Determine the [X, Y] coordinate at the center of the cell enclosing the given text.  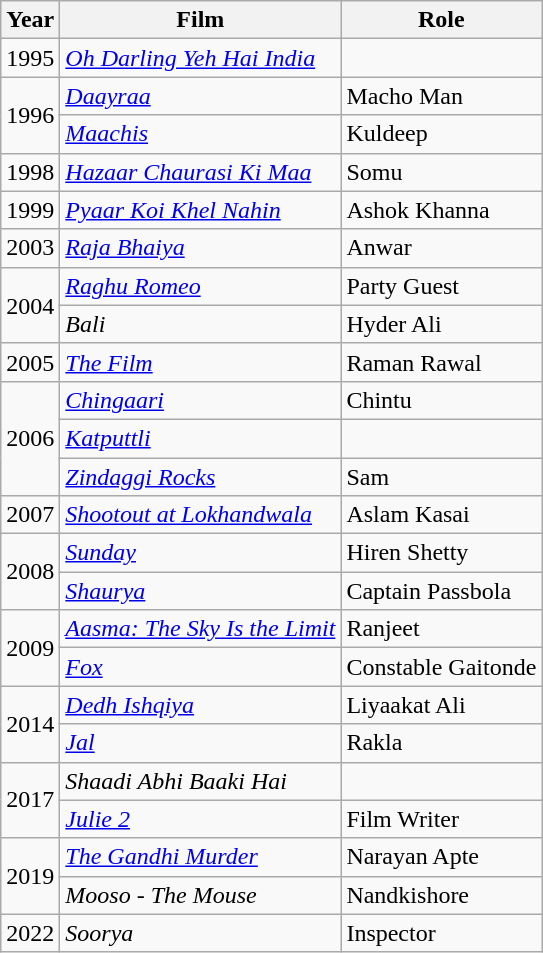
Liyaakat Ali [442, 705]
Narayan Apte [442, 857]
Dedh Ishqiya [200, 705]
Kuldeep [442, 134]
Sam [442, 477]
Chintu [442, 400]
Chingaari [200, 400]
The Film [200, 362]
2017 [30, 800]
Bali [200, 324]
2004 [30, 305]
Daayraa [200, 96]
1998 [30, 172]
Oh Darling Yeh Hai India [200, 58]
Shaadi Abhi Baaki Hai [200, 781]
Raghu Romeo [200, 286]
Fox [200, 667]
Hyder Ali [442, 324]
2009 [30, 648]
Somu [442, 172]
2007 [30, 515]
2019 [30, 876]
Katputtli [200, 438]
Ranjeet [442, 629]
Film [200, 20]
Year [30, 20]
Raman Rawal [442, 362]
Aasma: The Sky Is the Limit [200, 629]
Raja Bhaiya [200, 248]
Role [442, 20]
Shootout at Lokhandwala [200, 515]
1999 [30, 210]
2005 [30, 362]
Maachis [200, 134]
Ashok Khanna [442, 210]
Sunday [200, 553]
2003 [30, 248]
1995 [30, 58]
Shaurya [200, 591]
2022 [30, 933]
Constable Gaitonde [442, 667]
Hiren Shetty [442, 553]
Party Guest [442, 286]
Hazaar Chaurasi Ki Maa [200, 172]
2008 [30, 572]
2006 [30, 438]
Macho Man [442, 96]
Jal [200, 743]
Zindaggi Rocks [200, 477]
Inspector [442, 933]
Aslam Kasai [442, 515]
Anwar [442, 248]
Captain Passbola [442, 591]
1996 [30, 115]
Pyaar Koi Khel Nahin [200, 210]
Rakla [442, 743]
Film Writer [442, 819]
The Gandhi Murder [200, 857]
Soorya [200, 933]
Julie 2 [200, 819]
Mooso - The Mouse [200, 895]
2014 [30, 724]
Nandkishore [442, 895]
